Extract the (x, y) coordinate from the center of the cell holding the provided text.  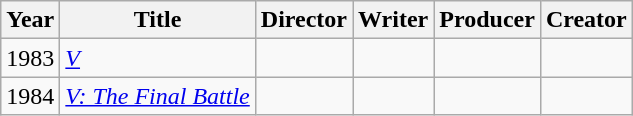
1984 (30, 96)
V (158, 58)
Creator (586, 20)
Writer (394, 20)
Year (30, 20)
1983 (30, 58)
V: The Final Battle (158, 96)
Producer (488, 20)
Title (158, 20)
Director (304, 20)
